For the text-containing cell, return its midpoint in (X, Y) coordinate format. 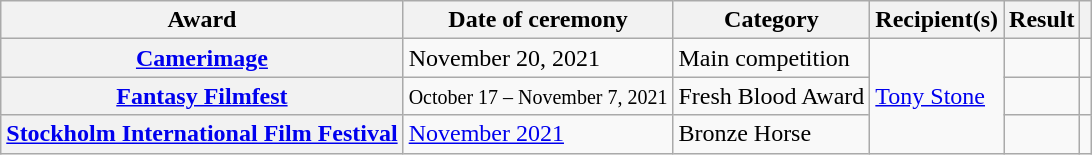
October 17 – November 7, 2021 (538, 96)
Fresh Blood Award (772, 96)
Camerimage (202, 58)
November 20, 2021 (538, 58)
Award (202, 20)
Stockholm International Film Festival (202, 134)
November 2021 (538, 134)
Recipient(s) (937, 20)
Tony Stone (937, 96)
Fantasy Filmfest (202, 96)
Result (1042, 20)
Date of ceremony (538, 20)
Category (772, 20)
Bronze Horse (772, 134)
Main competition (772, 58)
